Output the (X, Y) coordinate of the center of the cell containing the given text.  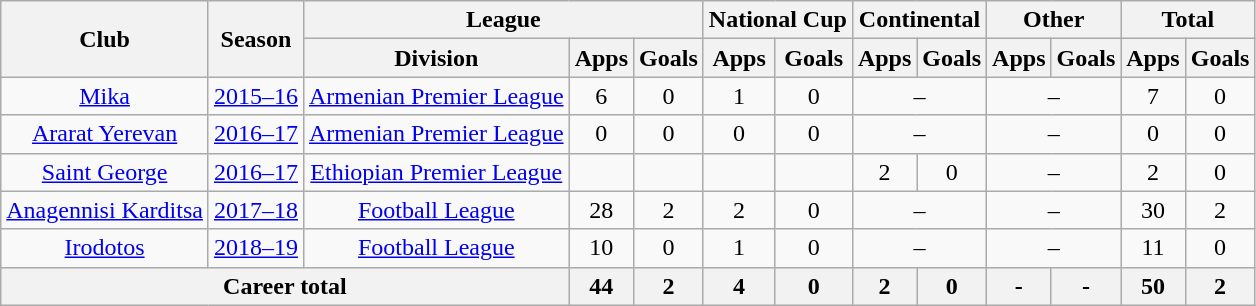
Anagennisi Karditsa (105, 210)
7 (1153, 96)
Season (256, 39)
50 (1153, 286)
28 (601, 210)
4 (739, 286)
Continental (919, 20)
Saint George (105, 172)
Mika (105, 96)
Irodotos (105, 248)
6 (601, 96)
30 (1153, 210)
Club (105, 39)
Division (436, 58)
Ararat Yerevan (105, 134)
Other (1054, 20)
2017–18 (256, 210)
National Cup (778, 20)
10 (601, 248)
Total (1188, 20)
44 (601, 286)
Ethiopian Premier League (436, 172)
11 (1153, 248)
Career total (285, 286)
2015–16 (256, 96)
2018–19 (256, 248)
League (503, 20)
